Provide the (x, y) coordinate of the cell's center where the given text is located.  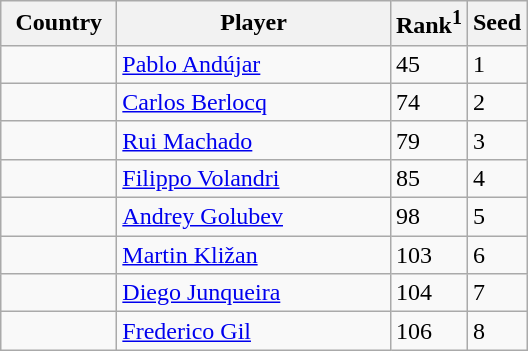
Filippo Volandri (254, 178)
Martin Kližan (254, 255)
Pablo Andújar (254, 64)
Player (254, 24)
Country (59, 24)
45 (428, 64)
106 (428, 331)
74 (428, 102)
Andrey Golubev (254, 217)
Frederico Gil (254, 331)
6 (496, 255)
Rui Machado (254, 140)
5 (496, 217)
7 (496, 293)
103 (428, 255)
Diego Junqueira (254, 293)
8 (496, 331)
Seed (496, 24)
4 (496, 178)
Carlos Berlocq (254, 102)
3 (496, 140)
104 (428, 293)
98 (428, 217)
2 (496, 102)
1 (496, 64)
Rank1 (428, 24)
79 (428, 140)
85 (428, 178)
